Output the [x, y] coordinate of the center of the cell containing the given text.  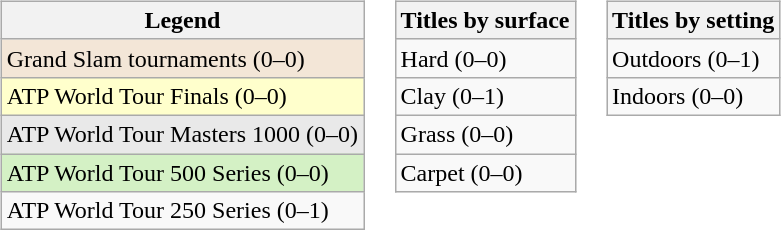
Grand Slam tournaments (0–0) [182, 58]
Carpet (0–0) [485, 173]
Titles by surface [485, 20]
ATP World Tour 250 Series (0–1) [182, 211]
Hard (0–0) [485, 58]
ATP World Tour Finals (0–0) [182, 96]
Titles by setting [694, 20]
ATP World Tour 500 Series (0–0) [182, 173]
Legend [182, 20]
Grass (0–0) [485, 134]
ATP World Tour Masters 1000 (0–0) [182, 134]
Clay (0–1) [485, 96]
Outdoors (0–1) [694, 58]
Indoors (0–0) [694, 96]
